Determine the (X, Y) coordinate at the center of the cell enclosing the given text.  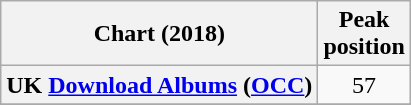
Chart (2018) (160, 34)
Peakposition (364, 34)
UK Download Albums (OCC) (160, 85)
57 (364, 85)
